Determine the [X, Y] coordinate at the center of the cell enclosing the given text.  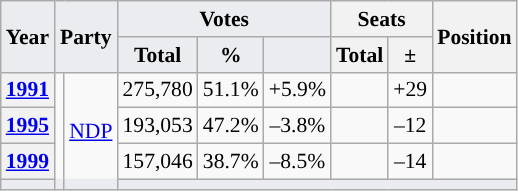
51.1% [231, 90]
193,053 [157, 126]
47.2% [231, 126]
NDP [90, 130]
1999 [28, 162]
275,780 [157, 90]
–12 [410, 126]
38.7% [231, 162]
–8.5% [298, 162]
Position [474, 36]
–14 [410, 162]
1991 [28, 90]
1995 [28, 126]
Votes [224, 19]
± [410, 55]
Seats [382, 19]
Party [86, 36]
% [231, 55]
–3.8% [298, 126]
157,046 [157, 162]
+5.9% [298, 90]
+29 [410, 90]
Year [28, 36]
